For the text-containing cell, return its midpoint in (X, Y) coordinate format. 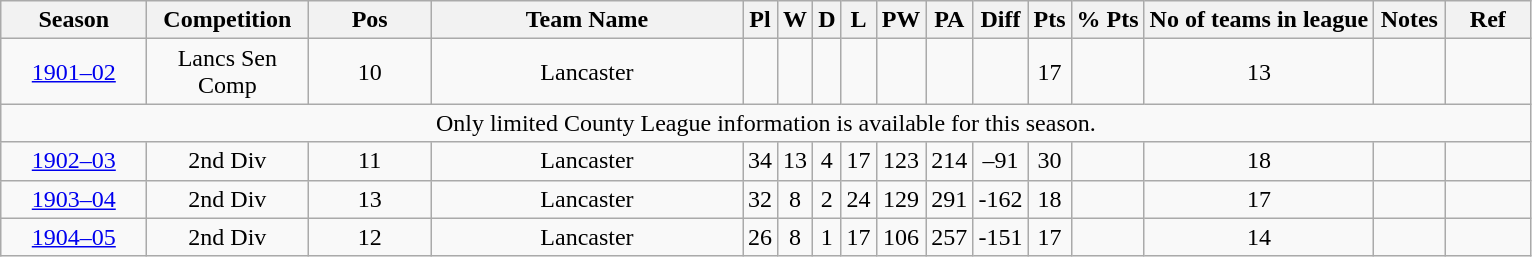
123 (901, 161)
2 (827, 199)
257 (950, 237)
D (827, 20)
L (858, 20)
-151 (1000, 237)
129 (901, 199)
34 (760, 161)
24 (858, 199)
106 (901, 237)
26 (760, 237)
PW (901, 20)
14 (1259, 237)
Pts (1050, 20)
PA (950, 20)
-162 (1000, 199)
Competition (228, 20)
Season (74, 20)
No of teams in league (1259, 20)
1 (827, 237)
1901–02 (74, 72)
10 (370, 72)
214 (950, 161)
30 (1050, 161)
11 (370, 161)
–91 (1000, 161)
291 (950, 199)
32 (760, 199)
1903–04 (74, 199)
1902–03 (74, 161)
W (796, 20)
Diff (1000, 20)
Team Name (586, 20)
Ref (1488, 20)
12 (370, 237)
Pl (760, 20)
Only limited County League information is available for this season. (766, 123)
Pos (370, 20)
Lancs Sen Comp (228, 72)
4 (827, 161)
% Pts (1108, 20)
Notes (1410, 20)
1904–05 (74, 237)
